Identify which cell holds the provided text, then report its (x, y) central coordinate. 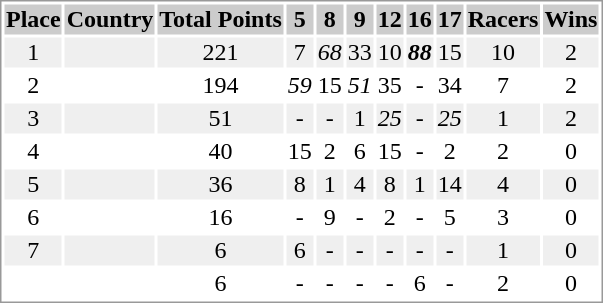
36 (220, 185)
Wins (571, 19)
194 (220, 85)
35 (390, 85)
59 (300, 85)
34 (450, 85)
Total Points (220, 19)
12 (390, 19)
40 (220, 151)
Place (33, 19)
33 (360, 53)
14 (450, 185)
68 (330, 53)
88 (420, 53)
221 (220, 53)
Country (110, 19)
Racers (503, 19)
17 (450, 19)
